Return [X, Y] of the center of cell containing provided text 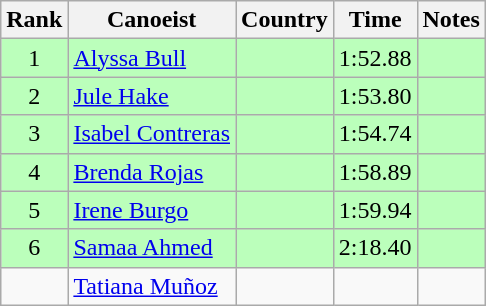
Isabel Contreras [152, 134]
1:58.89 [375, 172]
Alyssa Bull [152, 58]
Tatiana Muñoz [152, 286]
6 [34, 248]
1 [34, 58]
Brenda Rojas [152, 172]
Notes [451, 20]
Samaa Ahmed [152, 248]
2 [34, 96]
1:59.94 [375, 210]
Jule Hake [152, 96]
Country [285, 20]
3 [34, 134]
Time [375, 20]
1:54.74 [375, 134]
5 [34, 210]
1:52.88 [375, 58]
Canoeist [152, 20]
4 [34, 172]
1:53.80 [375, 96]
2:18.40 [375, 248]
Irene Burgo [152, 210]
Rank [34, 20]
